Determine the (X, Y) coordinate at the center of the cell enclosing the given text.  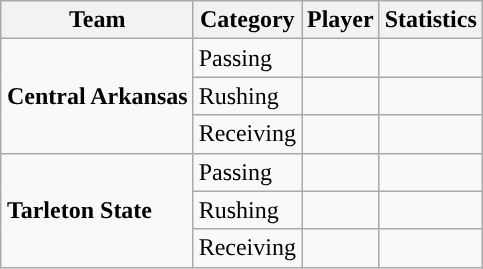
Central Arkansas (97, 96)
Team (97, 20)
Tarleton State (97, 210)
Statistics (430, 20)
Player (341, 20)
Category (247, 20)
